From the cell containing the given text, extract its center point as (x, y) coordinate. 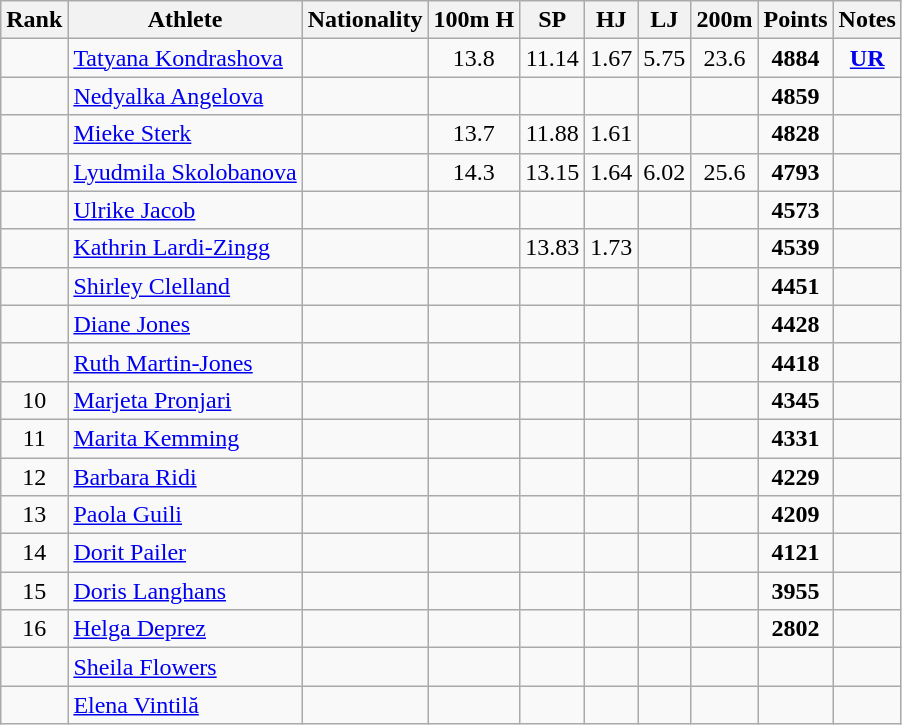
4229 (796, 477)
13.15 (552, 172)
4859 (796, 96)
1.73 (612, 248)
SP (552, 20)
15 (34, 591)
Shirley Clelland (185, 286)
13.8 (474, 58)
4428 (796, 324)
Barbara Ridi (185, 477)
Diane Jones (185, 324)
Mieke Sterk (185, 134)
2802 (796, 629)
4451 (796, 286)
6.02 (664, 172)
1.67 (612, 58)
4418 (796, 362)
23.6 (724, 58)
Elena Vintilă (185, 705)
Dorit Pailer (185, 553)
11.88 (552, 134)
Nedyalka Angelova (185, 96)
Marjeta Pronjari (185, 400)
HJ (612, 20)
14.3 (474, 172)
11.14 (552, 58)
11 (34, 438)
4828 (796, 134)
4539 (796, 248)
Nationality (365, 20)
13.83 (552, 248)
4793 (796, 172)
Sheila Flowers (185, 667)
UR (867, 58)
Lyudmila Skolobanova (185, 172)
Athlete (185, 20)
Helga Deprez (185, 629)
5.75 (664, 58)
1.64 (612, 172)
16 (34, 629)
4121 (796, 553)
Points (796, 20)
1.61 (612, 134)
13.7 (474, 134)
25.6 (724, 172)
Marita Kemming (185, 438)
4884 (796, 58)
100m H (474, 20)
Notes (867, 20)
Tatyana Kondrashova (185, 58)
3955 (796, 591)
14 (34, 553)
Rank (34, 20)
Ulrike Jacob (185, 210)
Ruth Martin-Jones (185, 362)
Paola Guili (185, 515)
4345 (796, 400)
12 (34, 477)
LJ (664, 20)
10 (34, 400)
13 (34, 515)
200m (724, 20)
4209 (796, 515)
4331 (796, 438)
Kathrin Lardi-Zingg (185, 248)
4573 (796, 210)
Doris Langhans (185, 591)
